Search for the cell housing the specified text and yield its (X, Y) center coordinate. 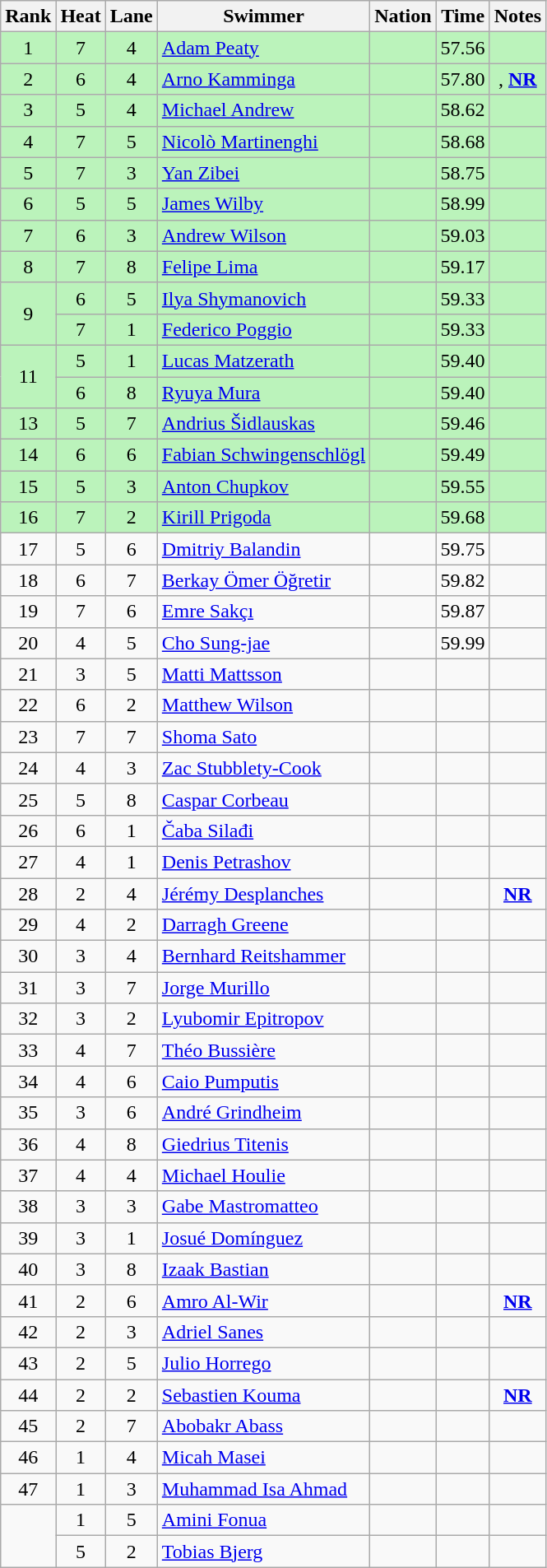
Arno Kamminga (263, 79)
Abobakr Abass (263, 1426)
59.82 (462, 580)
Zac Stubblety-Cook (263, 768)
Bernhard Reitshammer (263, 956)
Muhammad Isa Ahmad (263, 1489)
Felipe Lima (263, 267)
22 (28, 705)
Julio Horrego (263, 1363)
9 (28, 314)
59.49 (462, 455)
Micah Masei (263, 1458)
41 (28, 1300)
Time (462, 16)
Shoma Sato (263, 737)
32 (28, 1019)
36 (28, 1144)
Andrius Šidlauskas (263, 424)
Darragh Greene (263, 925)
28 (28, 893)
Josué Domínguez (263, 1238)
Yan Zibei (263, 173)
43 (28, 1363)
Berkay Ömer Öğretir (263, 580)
Heat (81, 16)
40 (28, 1269)
20 (28, 643)
Matti Mattsson (263, 674)
59.17 (462, 267)
59.87 (462, 612)
58.68 (462, 142)
39 (28, 1238)
Kirill Prigoda (263, 518)
29 (28, 925)
34 (28, 1082)
58.62 (462, 110)
Dmitriy Balandin (263, 549)
35 (28, 1113)
26 (28, 831)
18 (28, 580)
Fabian Schwingenschlögl (263, 455)
59.46 (462, 424)
Jérémy Desplanches (263, 893)
Michael Andrew (263, 110)
Ilya Shymanovich (263, 298)
Čaba Silađi (263, 831)
Giedrius Titenis (263, 1144)
Adriel Sanes (263, 1332)
59.99 (462, 643)
Swimmer (263, 16)
46 (28, 1458)
Adam Peaty (263, 48)
45 (28, 1426)
Tobias Bjerg (263, 1552)
31 (28, 988)
44 (28, 1395)
Caspar Corbeau (263, 799)
58.99 (462, 204)
33 (28, 1050)
Federico Poggio (263, 329)
42 (28, 1332)
Lane (132, 16)
14 (28, 455)
Gabe Mastromatteo (263, 1207)
25 (28, 799)
Lucas Matzerath (263, 361)
, NR (517, 79)
Sebastien Kouma (263, 1395)
23 (28, 737)
24 (28, 768)
59.75 (462, 549)
59.68 (462, 518)
13 (28, 424)
27 (28, 862)
Théo Bussière (263, 1050)
15 (28, 486)
Notes (517, 16)
Izaak Bastian (263, 1269)
André Grindheim (263, 1113)
Ryuya Mura (263, 393)
Caio Pumputis (263, 1082)
11 (28, 376)
17 (28, 549)
57.80 (462, 79)
16 (28, 518)
21 (28, 674)
47 (28, 1489)
Denis Petrashov (263, 862)
Emre Sakçı (263, 612)
59.03 (462, 235)
58.75 (462, 173)
19 (28, 612)
37 (28, 1175)
38 (28, 1207)
Anton Chupkov (263, 486)
James Wilby (263, 204)
Amro Al-Wir (263, 1300)
Jorge Murillo (263, 988)
Amini Fonua (263, 1520)
Cho Sung-jae (263, 643)
Rank (28, 16)
Lyubomir Epitropov (263, 1019)
57.56 (462, 48)
30 (28, 956)
Nicolò Martinenghi (263, 142)
59.55 (462, 486)
Nation (403, 16)
Andrew Wilson (263, 235)
Michael Houlie (263, 1175)
Matthew Wilson (263, 705)
